Scan for the cell matching the given text and deliver its [x, y] coordinate at center. 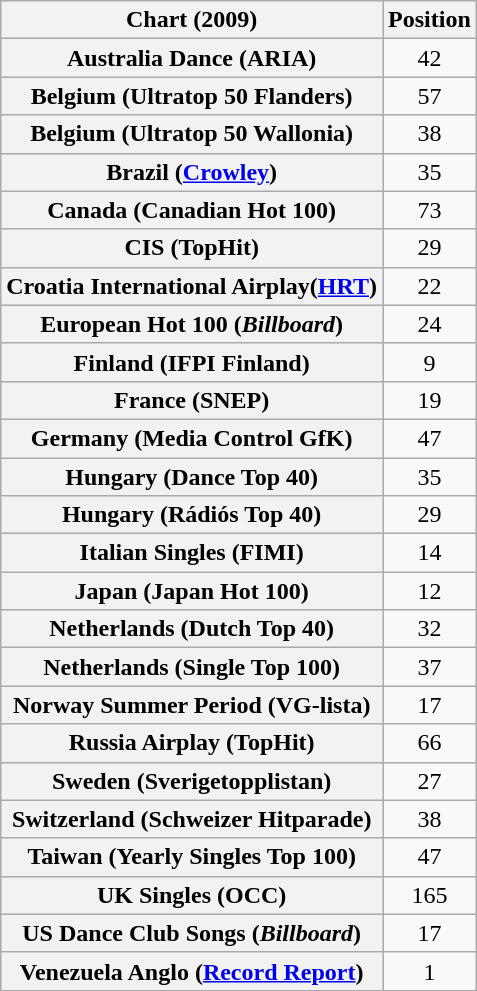
Sweden (Sverigetopplistan) [192, 781]
Russia Airplay (TopHit) [192, 743]
CIS (TopHit) [192, 248]
1 [430, 971]
Hungary (Rádiós Top 40) [192, 515]
Norway Summer Period (VG-lista) [192, 705]
Netherlands (Single Top 100) [192, 667]
Australia Dance (ARIA) [192, 58]
Germany (Media Control GfK) [192, 438]
Position [430, 20]
Taiwan (Yearly Singles Top 100) [192, 857]
14 [430, 553]
Italian Singles (FIMI) [192, 553]
19 [430, 400]
Japan (Japan Hot 100) [192, 591]
France (SNEP) [192, 400]
22 [430, 286]
Finland (IFPI Finland) [192, 362]
27 [430, 781]
Croatia International Airplay(HRT) [192, 286]
US Dance Club Songs (Billboard) [192, 933]
UK Singles (OCC) [192, 895]
42 [430, 58]
Venezuela Anglo (Record Report) [192, 971]
57 [430, 96]
Chart (2009) [192, 20]
Belgium (Ultratop 50 Wallonia) [192, 134]
Switzerland (Schweizer Hitparade) [192, 819]
European Hot 100 (Billboard) [192, 324]
Netherlands (Dutch Top 40) [192, 629]
66 [430, 743]
Canada (Canadian Hot 100) [192, 210]
165 [430, 895]
Hungary (Dance Top 40) [192, 477]
9 [430, 362]
Brazil (Crowley) [192, 172]
32 [430, 629]
24 [430, 324]
Belgium (Ultratop 50 Flanders) [192, 96]
73 [430, 210]
37 [430, 667]
12 [430, 591]
